Detect which cell encompasses the target text, then output its [X, Y] center coordinate. 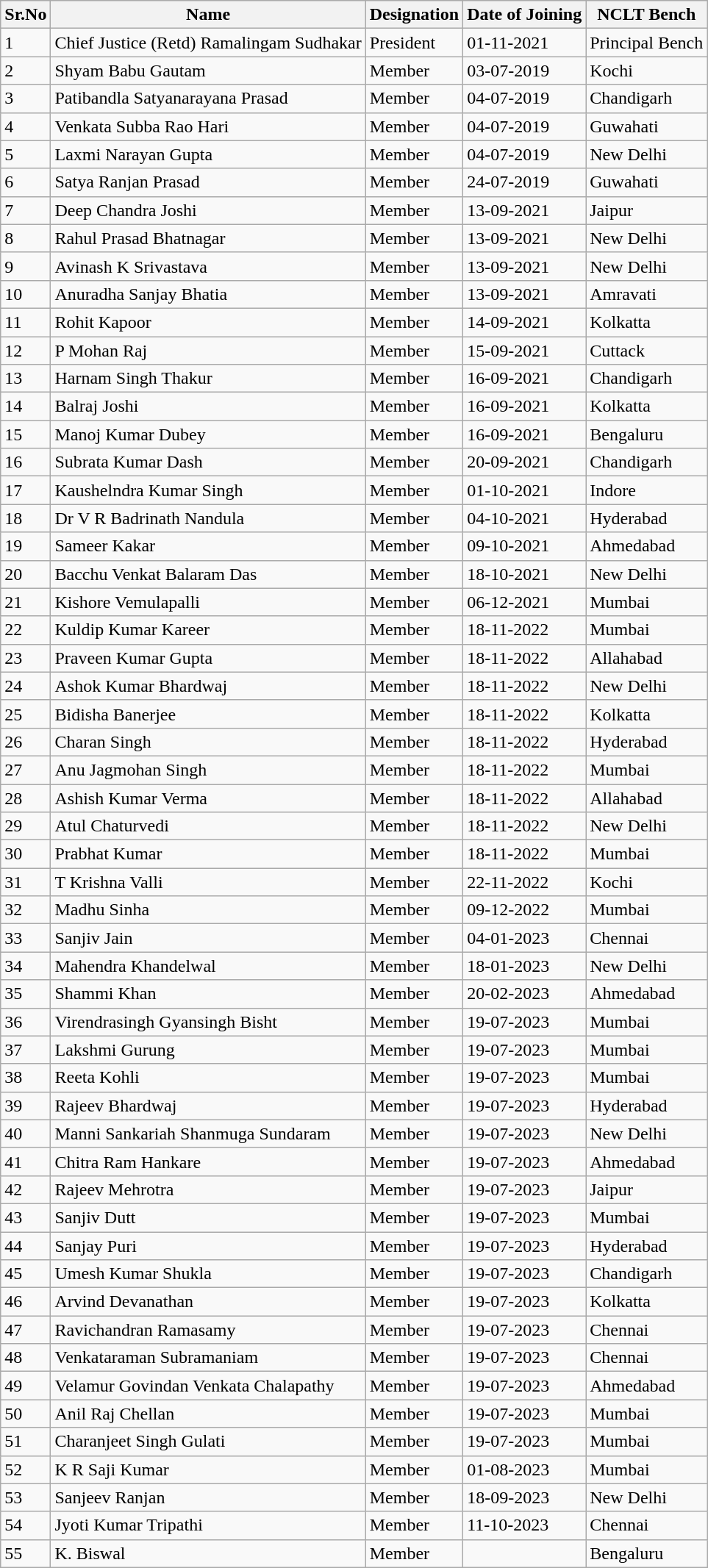
Anil Raj Chellan [208, 1414]
48 [26, 1358]
44 [26, 1246]
5 [26, 154]
54 [26, 1525]
Sanjay Puri [208, 1246]
15-09-2021 [525, 351]
13 [26, 379]
38 [26, 1078]
Velamur Govindan Venkata Chalapathy [208, 1386]
Satya Ranjan Prasad [208, 182]
47 [26, 1330]
14-09-2021 [525, 322]
41 [26, 1161]
Madhu Sinha [208, 910]
43 [26, 1217]
25 [26, 714]
28 [26, 798]
K R Saji Kumar [208, 1469]
51 [26, 1442]
Anu Jagmohan Singh [208, 770]
Patibandla Satyanarayana Prasad [208, 99]
36 [26, 1022]
30 [26, 854]
17 [26, 490]
40 [26, 1134]
52 [26, 1469]
39 [26, 1106]
Sr.No [26, 15]
Designation [414, 15]
11-10-2023 [525, 1525]
20-09-2021 [525, 462]
53 [26, 1497]
01-08-2023 [525, 1469]
26 [26, 742]
03-07-2019 [525, 71]
9 [26, 266]
8 [26, 238]
16 [26, 462]
33 [26, 938]
Date of Joining [525, 15]
24 [26, 686]
24-07-2019 [525, 182]
T Krishna Valli [208, 882]
Umesh Kumar Shukla [208, 1274]
46 [26, 1302]
23 [26, 658]
15 [26, 434]
Bidisha Banerjee [208, 714]
K. Biswal [208, 1553]
Dr V R Badrinath Nandula [208, 518]
Ashok Kumar Bhardwaj [208, 686]
Avinash K Srivastava [208, 266]
Shammi Khan [208, 994]
Venkataraman Subramaniam [208, 1358]
Sanjiv Dutt [208, 1217]
Virendrasingh Gyansingh Bisht [208, 1022]
45 [26, 1274]
49 [26, 1386]
Charan Singh [208, 742]
Kishore Vemulapalli [208, 602]
Balraj Joshi [208, 407]
Indore [647, 490]
20 [26, 574]
6 [26, 182]
Prabhat Kumar [208, 854]
22 [26, 630]
35 [26, 994]
12 [26, 351]
06-12-2021 [525, 602]
Cuttack [647, 351]
20-02-2023 [525, 994]
Venkata Subba Rao Hari [208, 126]
04-10-2021 [525, 518]
55 [26, 1553]
Laxmi Narayan Gupta [208, 154]
Amravati [647, 294]
1 [26, 43]
04-01-2023 [525, 938]
Sameer Kakar [208, 546]
09-10-2021 [525, 546]
19 [26, 546]
Harnam Singh Thakur [208, 379]
22-11-2022 [525, 882]
Name [208, 15]
Sanjeev Ranjan [208, 1497]
7 [26, 210]
Rahul Prasad Bhatnagar [208, 238]
Chief Justice (Retd) Ramalingam Sudhakar [208, 43]
Subrata Kumar Dash [208, 462]
29 [26, 826]
27 [26, 770]
Kuldip Kumar Kareer [208, 630]
Rajeev Mehrotra [208, 1189]
Ashish Kumar Verma [208, 798]
31 [26, 882]
Arvind Devanathan [208, 1302]
P Mohan Raj [208, 351]
Bacchu Venkat Balaram Das [208, 574]
NCLT Bench [647, 15]
21 [26, 602]
Atul Chaturvedi [208, 826]
Reeta Kohli [208, 1078]
Jyoti Kumar Tripathi [208, 1525]
18-09-2023 [525, 1497]
2 [26, 71]
3 [26, 99]
4 [26, 126]
Deep Chandra Joshi [208, 210]
Manoj Kumar Dubey [208, 434]
Shyam Babu Gautam [208, 71]
Mahendra Khandelwal [208, 966]
Praveen Kumar Gupta [208, 658]
10 [26, 294]
President [414, 43]
Sanjiv Jain [208, 938]
18-01-2023 [525, 966]
18 [26, 518]
11 [26, 322]
42 [26, 1189]
Chitra Ram Hankare [208, 1161]
Rajeev Bhardwaj [208, 1106]
09-12-2022 [525, 910]
37 [26, 1050]
Charanjeet Singh Gulati [208, 1442]
32 [26, 910]
14 [26, 407]
Ravichandran Ramasamy [208, 1330]
Anuradha Sanjay Bhatia [208, 294]
Kaushelndra Kumar Singh [208, 490]
Manni Sankariah Shanmuga Sundaram [208, 1134]
18-10-2021 [525, 574]
34 [26, 966]
01-10-2021 [525, 490]
01-11-2021 [525, 43]
Rohit Kapoor [208, 322]
Lakshmi Gurung [208, 1050]
50 [26, 1414]
Principal Bench [647, 43]
